Provide the [X, Y] coordinate of the cell's center where the given text is located.  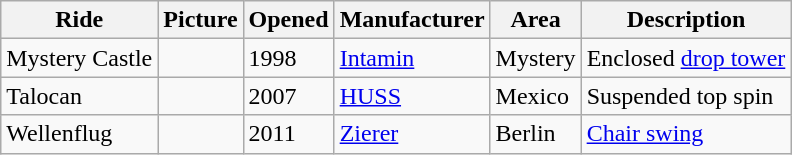
2007 [288, 96]
Description [686, 20]
Wellenflug [80, 134]
Enclosed drop tower [686, 58]
Talocan [80, 96]
Opened [288, 20]
HUSS [412, 96]
Zierer [412, 134]
Suspended top spin [686, 96]
Mexico [536, 96]
2011 [288, 134]
1998 [288, 58]
Area [536, 20]
Picture [200, 20]
Berlin [536, 134]
Manufacturer [412, 20]
Intamin [412, 58]
Ride [80, 20]
Mystery [536, 58]
Mystery Castle [80, 58]
Chair swing [686, 134]
